Pinpoint the cell where the given text exists, returning its [X, Y] midpoint coordinate. 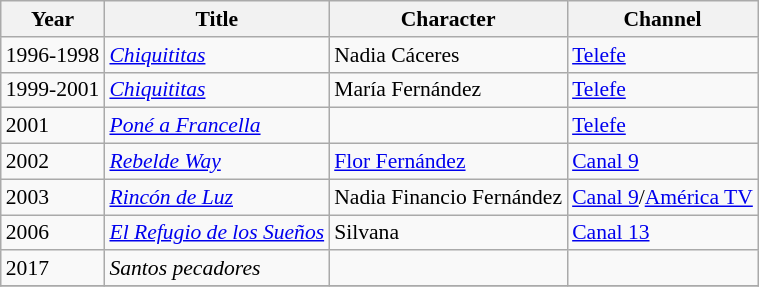
2001 [53, 126]
Year [53, 19]
Canal 9/América TV [662, 197]
Rebelde Way [216, 162]
Flor Fernández [448, 162]
2002 [53, 162]
Title [216, 19]
Nadia Cáceres [448, 55]
Canal 9 [662, 162]
2006 [53, 233]
Canal 13 [662, 233]
Santos pecadores [216, 269]
Poné a Francella [216, 126]
Character [448, 19]
María Fernández [448, 90]
1999-2001 [53, 90]
2017 [53, 269]
Silvana [448, 233]
El Refugio de los Sueños [216, 233]
Channel [662, 19]
1996-1998 [53, 55]
Nadia Financio Fernández [448, 197]
2003 [53, 197]
Rincón de Luz [216, 197]
